Extract the [x, y] coordinate from the center of the cell holding the provided text.  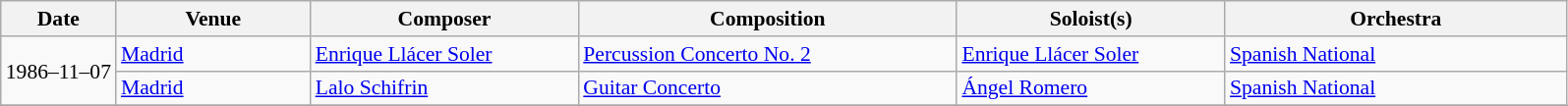
Ángel Romero [1091, 88]
1986–11–07 [59, 71]
Guitar Concerto [767, 88]
Orchestra [1396, 19]
Composer [444, 19]
Percussion Concerto No. 2 [767, 54]
Venue [213, 19]
Soloist(s) [1091, 19]
Lalo Schifrin [444, 88]
Date [59, 19]
Composition [767, 19]
